Scan for the cell matching the given text and deliver its (x, y) coordinate at center. 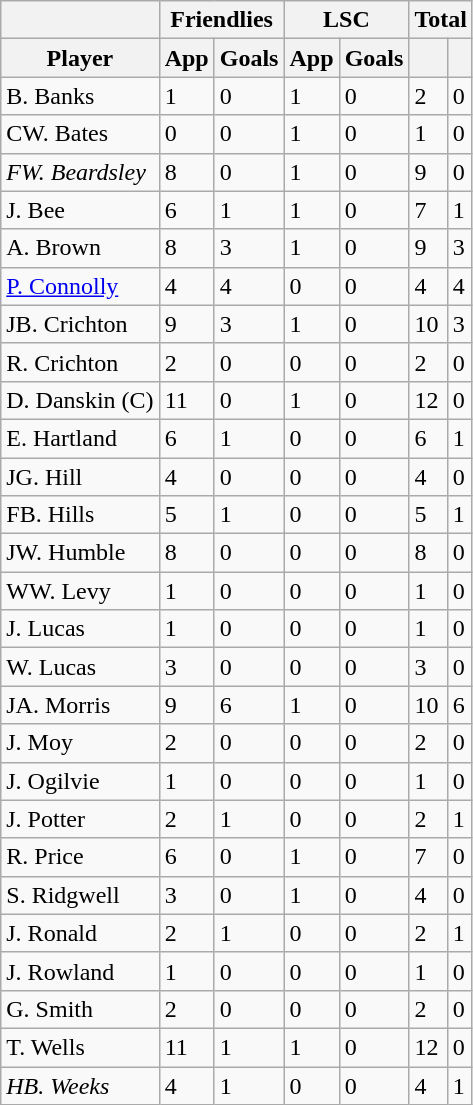
LSC (346, 20)
J. Rowland (80, 971)
J. Potter (80, 819)
FW. Beardsley (80, 172)
A. Brown (80, 248)
R. Crichton (80, 362)
JA. Morris (80, 705)
R. Price (80, 857)
J. Ronald (80, 933)
J. Lucas (80, 629)
FB. Hills (80, 515)
Friendlies (222, 20)
JG. Hill (80, 477)
S. Ridgwell (80, 895)
JW. Humble (80, 553)
B. Banks (80, 96)
P. Connolly (80, 286)
HB. Weeks (80, 1085)
W. Lucas (80, 667)
J. Ogilvie (80, 781)
D. Danskin (C) (80, 400)
Total (441, 20)
WW. Levy (80, 591)
G. Smith (80, 1009)
Player (80, 58)
J. Bee (80, 210)
T. Wells (80, 1047)
CW. Bates (80, 134)
E. Hartland (80, 438)
J. Moy (80, 743)
JB. Crichton (80, 324)
